Capture the cell that displays the provided text and extract its [x, y] central coordinate. 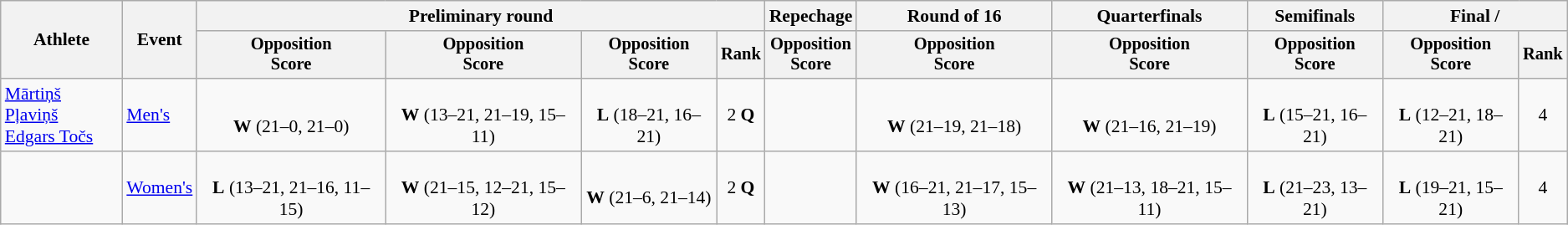
W (21–19, 21–18) [954, 115]
Men's [159, 115]
Semifinals [1315, 16]
L (12–21, 18–21) [1451, 115]
Quarterfinals [1149, 16]
Preliminary round [480, 16]
Athlete [62, 40]
Women's [159, 187]
W (13–21, 21–19, 15–11) [483, 115]
Event [159, 40]
L (18–21, 16–21) [649, 115]
L (13–21, 21–16, 11–15) [291, 187]
W (21–6, 21–14) [649, 187]
W (21–16, 21–19) [1149, 115]
L (21–23, 13–21) [1315, 187]
W (21–15, 12–21, 15–12) [483, 187]
W (21–13, 18–21, 15–11) [1149, 187]
W (21–0, 21–0) [291, 115]
W (16–21, 21–17, 15–13) [954, 187]
Repechage [811, 16]
Mārtiņš PļaviņšEdgars Točs [62, 115]
Round of 16 [954, 16]
L (19–21, 15–21) [1451, 187]
Final / [1475, 16]
L (15–21, 16–21) [1315, 115]
